Detect which cell encompasses the target text, then output its (x, y) center coordinate. 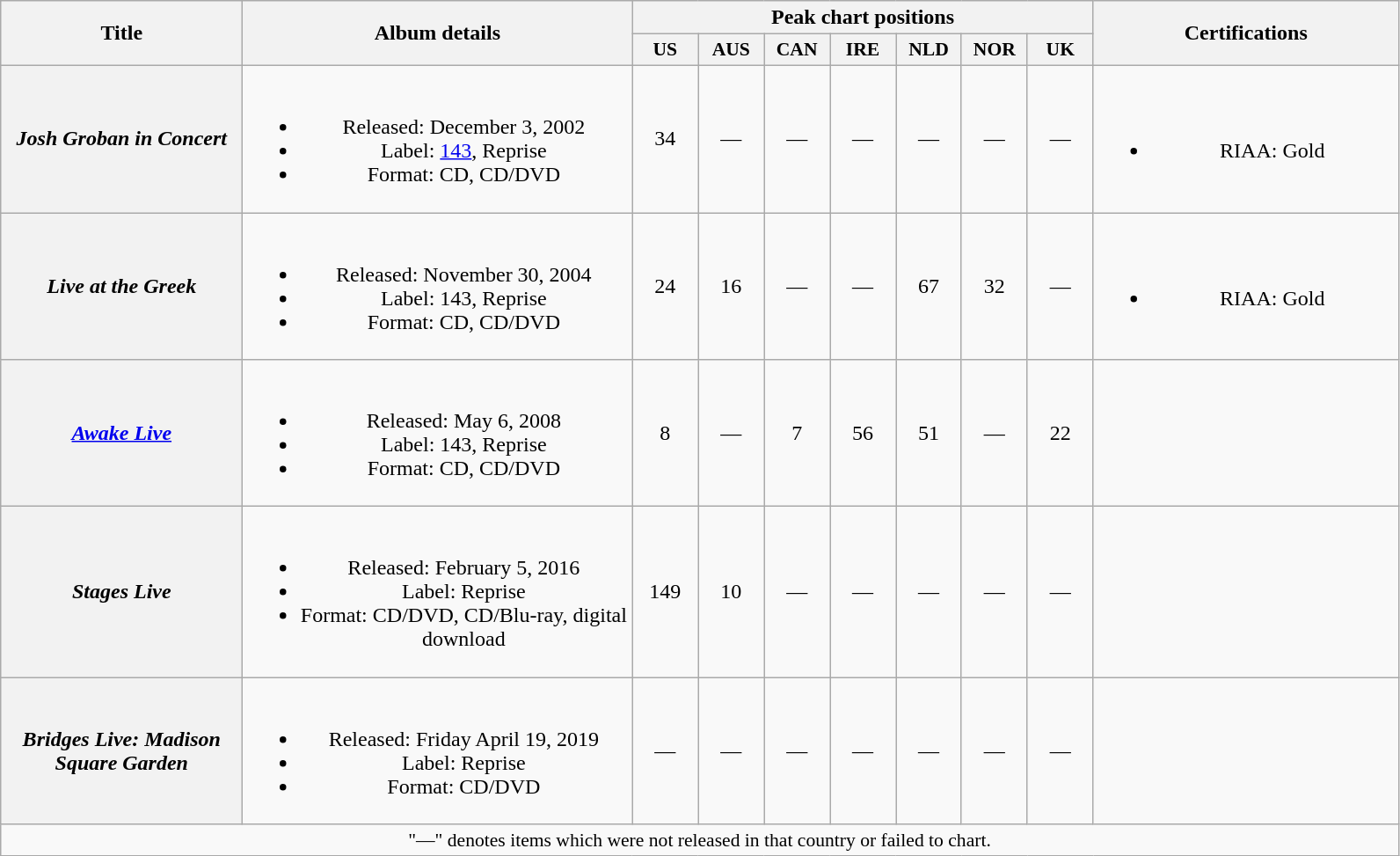
16 (732, 287)
US (665, 50)
32 (994, 287)
Bridges Live: Madison Square Garden (121, 751)
Stages Live (121, 592)
8 (665, 433)
34 (665, 139)
Josh Groban in Concert (121, 139)
Certifications (1245, 33)
Released: November 30, 2004Label: 143, RepriseFormat: CD, CD/DVD (438, 287)
Released: February 5, 2016Label: RepriseFormat: CD/DVD, CD/Blu-ray, digital download (438, 592)
CAN (797, 50)
10 (732, 592)
"—" denotes items which were not released in that country or failed to chart. (700, 840)
7 (797, 433)
UK (1061, 50)
149 (665, 592)
Album details (438, 33)
51 (929, 433)
Awake Live (121, 433)
Released: Friday April 19, 2019Label: RepriseFormat: CD/DVD (438, 751)
67 (929, 287)
Peak chart positions (863, 18)
24 (665, 287)
Live at the Greek (121, 287)
Title (121, 33)
Released: May 6, 2008Label: 143, RepriseFormat: CD, CD/DVD (438, 433)
56 (864, 433)
NLD (929, 50)
AUS (732, 50)
22 (1061, 433)
Released: December 3, 2002Label: 143, RepriseFormat: CD, CD/DVD (438, 139)
NOR (994, 50)
IRE (864, 50)
